Search for the cell housing the specified text and yield its [x, y] center coordinate. 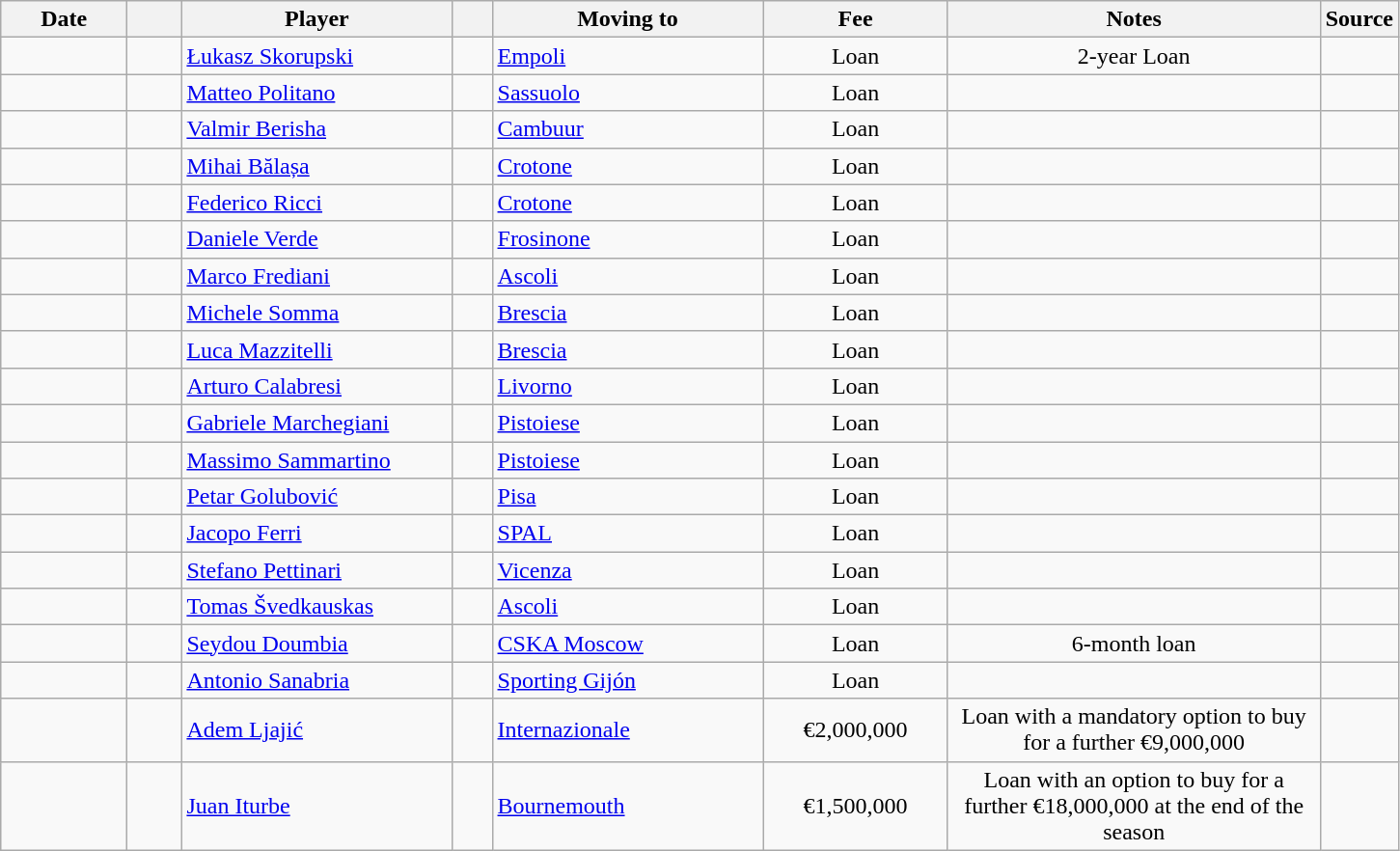
Petar Golubović [316, 497]
Loan with an option to buy for a further €18,000,000 at the end of the season [1134, 806]
Player [316, 19]
Mihai Bălașa [316, 166]
CSKA Moscow [627, 644]
Daniele Verde [316, 239]
Matteo Politano [316, 93]
Jacopo Ferri [316, 534]
Tomas Švedkauskas [316, 607]
Pisa [627, 497]
Notes [1134, 19]
2-year Loan [1134, 56]
Fee [855, 19]
Michele Somma [316, 313]
Livorno [627, 386]
€2,000,000 [855, 729]
Marco Frediani [316, 276]
Source [1359, 19]
€1,500,000 [855, 806]
Sassuolo [627, 93]
Łukasz Skorupski [316, 56]
Sporting Gijón [627, 680]
Bournemouth [627, 806]
Massimo Sammartino [316, 460]
Juan Iturbe [316, 806]
Adem Ljajić [316, 729]
6-month loan [1134, 644]
Loan with a mandatory option to buy for a further €9,000,000 [1134, 729]
Empoli [627, 56]
Gabriele Marchegiani [316, 423]
Valmir Berisha [316, 129]
Date [64, 19]
Stefano Pettinari [316, 570]
Moving to [627, 19]
Federico Ricci [316, 203]
Internazionale [627, 729]
Frosinone [627, 239]
Luca Mazzitelli [316, 349]
Vicenza [627, 570]
Arturo Calabresi [316, 386]
Antonio Sanabria [316, 680]
Cambuur [627, 129]
Seydou Doumbia [316, 644]
SPAL [627, 534]
